Return [x, y] of the center of cell containing provided text 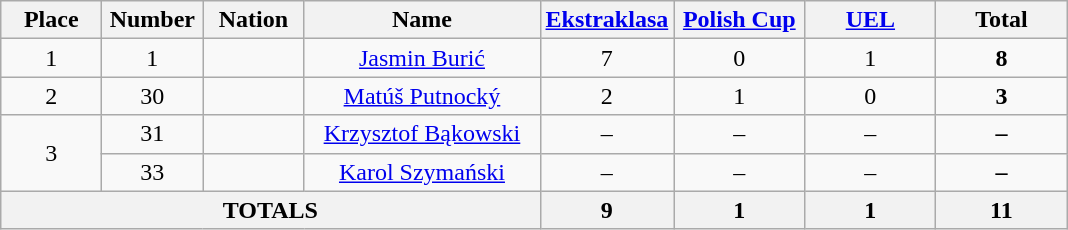
Place [52, 20]
Ekstraklasa [607, 20]
Name [422, 20]
TOTALS [270, 210]
Polish Cup [740, 20]
Jasmin Burić [422, 58]
Matúš Putnocký [422, 96]
33 [152, 172]
Number [152, 20]
UEL [870, 20]
31 [152, 134]
30 [152, 96]
Karol Szymański [422, 172]
Krzysztof Bąkowski [422, 134]
Nation [254, 20]
11 [1002, 210]
8 [1002, 58]
Total [1002, 20]
9 [607, 210]
7 [607, 58]
